For the text-containing cell, return its midpoint in [x, y] coordinate format. 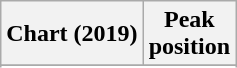
Peakposition [189, 34]
Chart (2019) [72, 34]
